Provide the [x, y] coordinate of the cell's center where the given text is located.  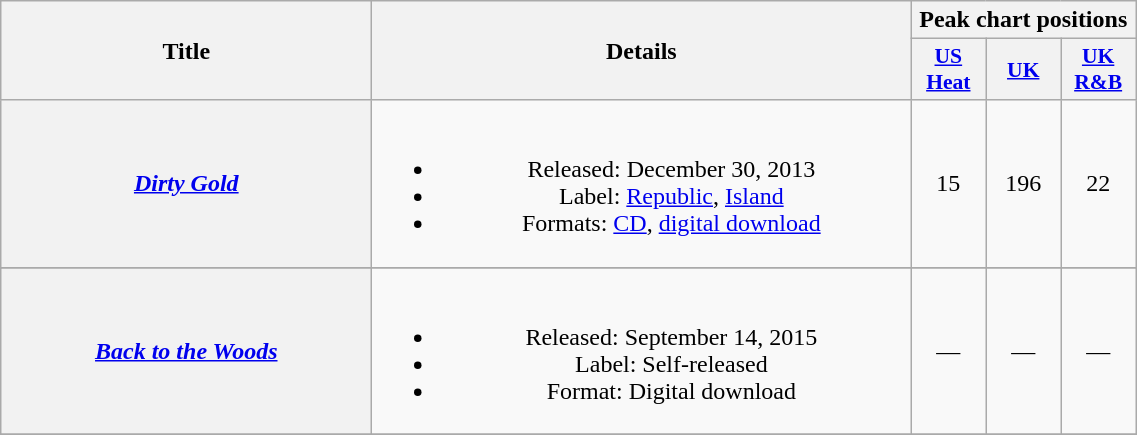
US Heat [948, 70]
22 [1098, 184]
Dirty Gold [186, 184]
UK [1024, 70]
Title [186, 50]
Released: December 30, 2013Label: Republic, IslandFormats: CD, digital download [642, 184]
Back to the Woods [186, 350]
196 [1024, 184]
Released: September 14, 2015Label: Self-releasedFormat: Digital download [642, 350]
Peak chart positions [1024, 20]
Details [642, 50]
15 [948, 184]
UKR&B [1098, 70]
